For the text-containing cell, return its midpoint in [X, Y] coordinate format. 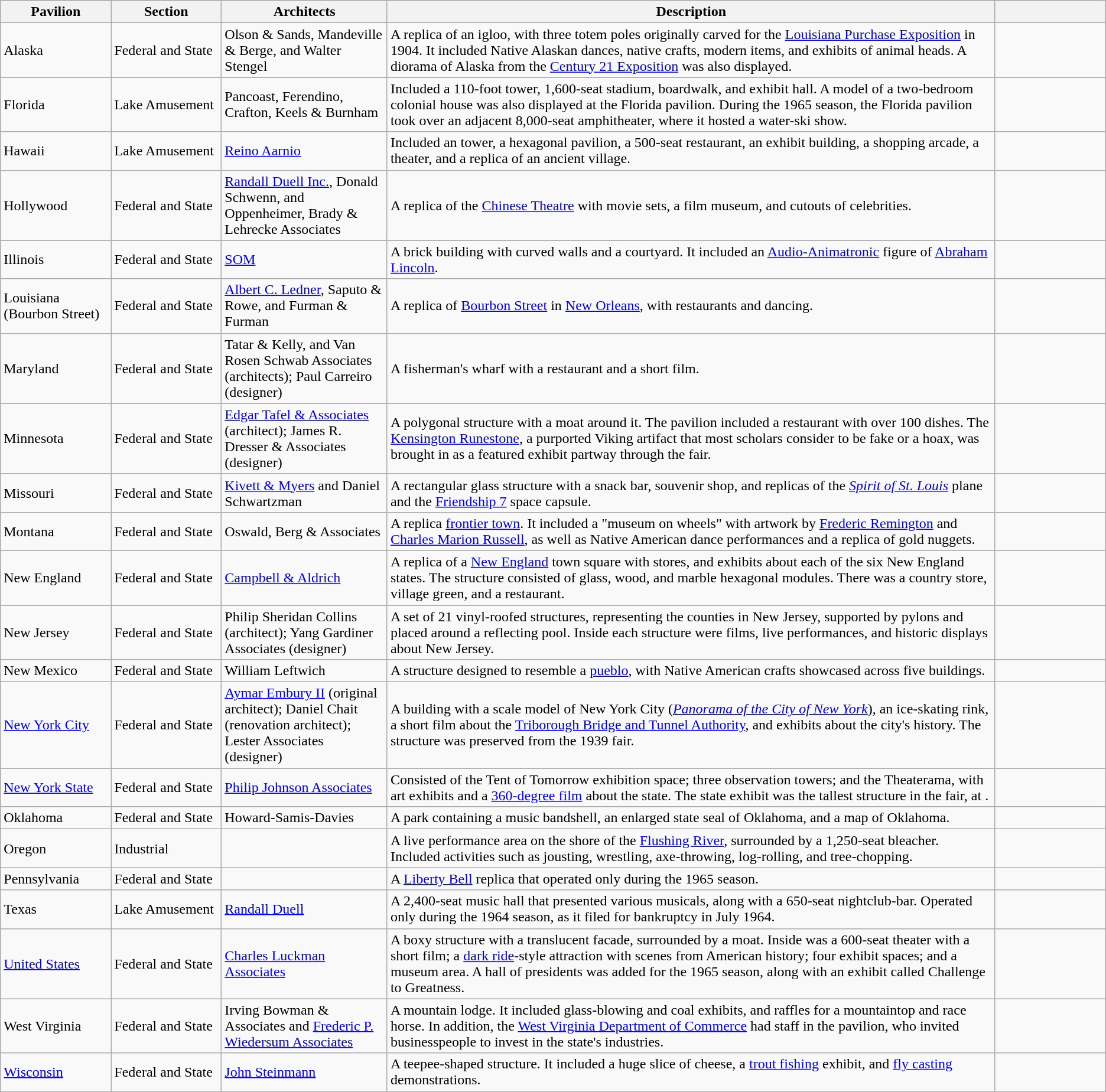
Hawaii [56, 151]
Aymar Embury II (original architect); Daniel Chait (renovation architect); Lester Associates (designer) [305, 725]
Oklahoma [56, 818]
Edgar Tafel & Associates (architect); James R. Dresser & Associates (designer) [305, 438]
A replica of Bourbon Street in New Orleans, with restaurants and dancing. [691, 306]
Pennsylvania [56, 879]
Oregon [56, 848]
A teepee-shaped structure. It included a huge slice of cheese, a trout fishing exhibit, and fly casting demonstrations. [691, 1073]
Industrial [167, 848]
Hollywood [56, 206]
West Virginia [56, 1026]
A fisherman's wharf with a restaurant and a short film. [691, 369]
United States [56, 964]
Pavilion [56, 12]
Florida [56, 105]
New England [56, 578]
A rectangular glass structure with a snack bar, souvenir shop, and replicas of the Spirit of St. Louis plane and the Friendship 7 space capsule. [691, 493]
Philip Johnson Associates [305, 788]
Alaska [56, 50]
Architects [305, 12]
Randall Duell Inc., Donald Schwenn, and Oppenheimer, Brady & Lehrecke Associates [305, 206]
William Leftwich [305, 671]
Charles Luckman Associates [305, 964]
A Liberty Bell replica that operated only during the 1965 season. [691, 879]
Albert C. Ledner, Saputo & Rowe, and Furman & Furman [305, 306]
SOM [305, 260]
Minnesota [56, 438]
Philip Sheridan Collins (architect); Yang Gardiner Associates (designer) [305, 632]
Campbell & Aldrich [305, 578]
Irving Bowman & Associates and Frederic P. Wiedersum Associates [305, 1026]
Texas [56, 910]
Olson & Sands, Mandeville & Berge, and Walter Stengel [305, 50]
Oswald, Berg & Associates [305, 532]
Kivett & Myers and Daniel Schwartzman [305, 493]
A structure designed to resemble a pueblo, with Native American crafts showcased across five buildings. [691, 671]
Pancoast, Ferendino, Crafton, Keels & Burnham [305, 105]
New Mexico [56, 671]
Randall Duell [305, 910]
New York City [56, 725]
New Jersey [56, 632]
New York State [56, 788]
A brick building with curved walls and a courtyard. It included an Audio-Animatronic figure of Abraham Lincoln. [691, 260]
Tatar & Kelly, and Van Rosen Schwab Associates (architects); Paul Carreiro (designer) [305, 369]
Wisconsin [56, 1073]
A park containing a music bandshell, an enlarged state seal of Oklahoma, and a map of Oklahoma. [691, 818]
Section [167, 12]
Maryland [56, 369]
A replica of the Chinese Theatre with movie sets, a film museum, and cutouts of celebrities. [691, 206]
Howard-Samis-Davies [305, 818]
Illinois [56, 260]
Reino Aarnio [305, 151]
Description [691, 12]
John Steinmann [305, 1073]
Louisiana (Bourbon Street) [56, 306]
Montana [56, 532]
Missouri [56, 493]
